Extract the (X, Y) coordinate from the center of the cell holding the provided text.  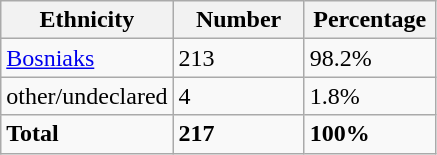
Percentage (370, 20)
4 (238, 96)
213 (238, 58)
Bosniaks (87, 58)
Number (238, 20)
100% (370, 134)
Total (87, 134)
1.8% (370, 96)
other/undeclared (87, 96)
98.2% (370, 58)
217 (238, 134)
Ethnicity (87, 20)
